Detect which cell encompasses the target text, then output its (X, Y) center coordinate. 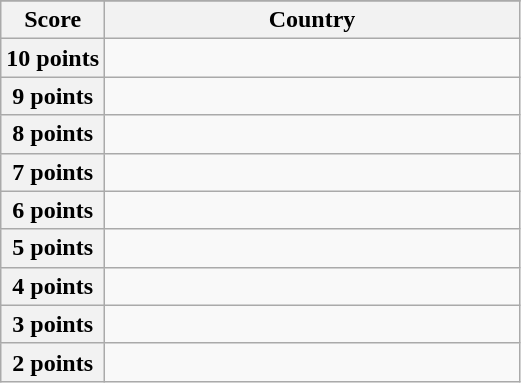
9 points (53, 96)
3 points (53, 324)
Score (53, 20)
8 points (53, 134)
2 points (53, 362)
10 points (53, 58)
5 points (53, 248)
4 points (53, 286)
7 points (53, 172)
6 points (53, 210)
Country (312, 20)
